Identify which cell holds the provided text, then report its [X, Y] central coordinate. 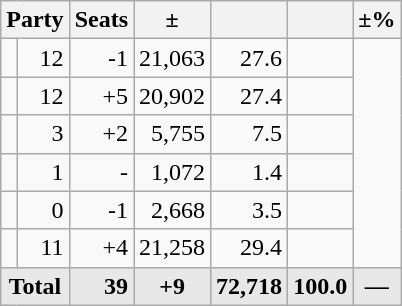
- [101, 172]
Seats [101, 20]
29.4 [250, 248]
— [377, 286]
7.5 [250, 134]
1.4 [250, 172]
+4 [101, 248]
21,258 [172, 248]
Total [35, 286]
100.0 [320, 286]
27.4 [250, 96]
Party [35, 20]
27.6 [250, 58]
0 [43, 210]
+5 [101, 96]
+2 [101, 134]
+9 [172, 286]
1,072 [172, 172]
11 [43, 248]
72,718 [250, 286]
± [172, 20]
5,755 [172, 134]
3 [43, 134]
1 [43, 172]
3.5 [250, 210]
39 [101, 286]
±% [377, 20]
21,063 [172, 58]
20,902 [172, 96]
2,668 [172, 210]
